Identify which cell holds the provided text, then report its (X, Y) central coordinate. 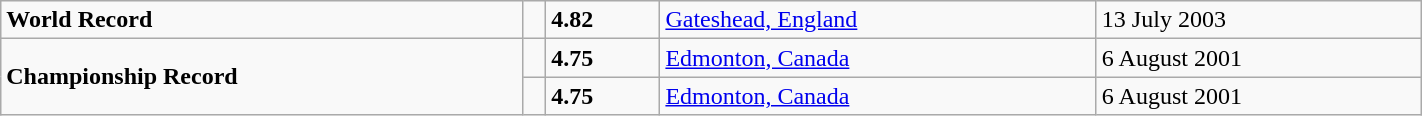
World Record (262, 20)
13 July 2003 (1258, 20)
4.82 (603, 20)
Championship Record (262, 77)
Gateshead, England (878, 20)
